Output the [X, Y] coordinate of the center of the cell containing the given text.  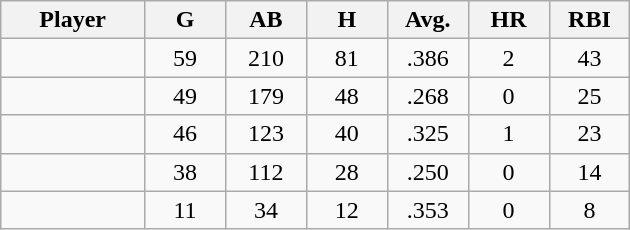
14 [590, 172]
.386 [428, 58]
.353 [428, 210]
Avg. [428, 20]
2 [508, 58]
49 [186, 96]
210 [266, 58]
H [346, 20]
40 [346, 134]
25 [590, 96]
HR [508, 20]
43 [590, 58]
.325 [428, 134]
48 [346, 96]
28 [346, 172]
34 [266, 210]
11 [186, 210]
112 [266, 172]
1 [508, 134]
G [186, 20]
8 [590, 210]
.250 [428, 172]
46 [186, 134]
RBI [590, 20]
59 [186, 58]
123 [266, 134]
38 [186, 172]
81 [346, 58]
23 [590, 134]
12 [346, 210]
AB [266, 20]
179 [266, 96]
.268 [428, 96]
Player [73, 20]
